Capture the cell that displays the provided text and extract its [x, y] central coordinate. 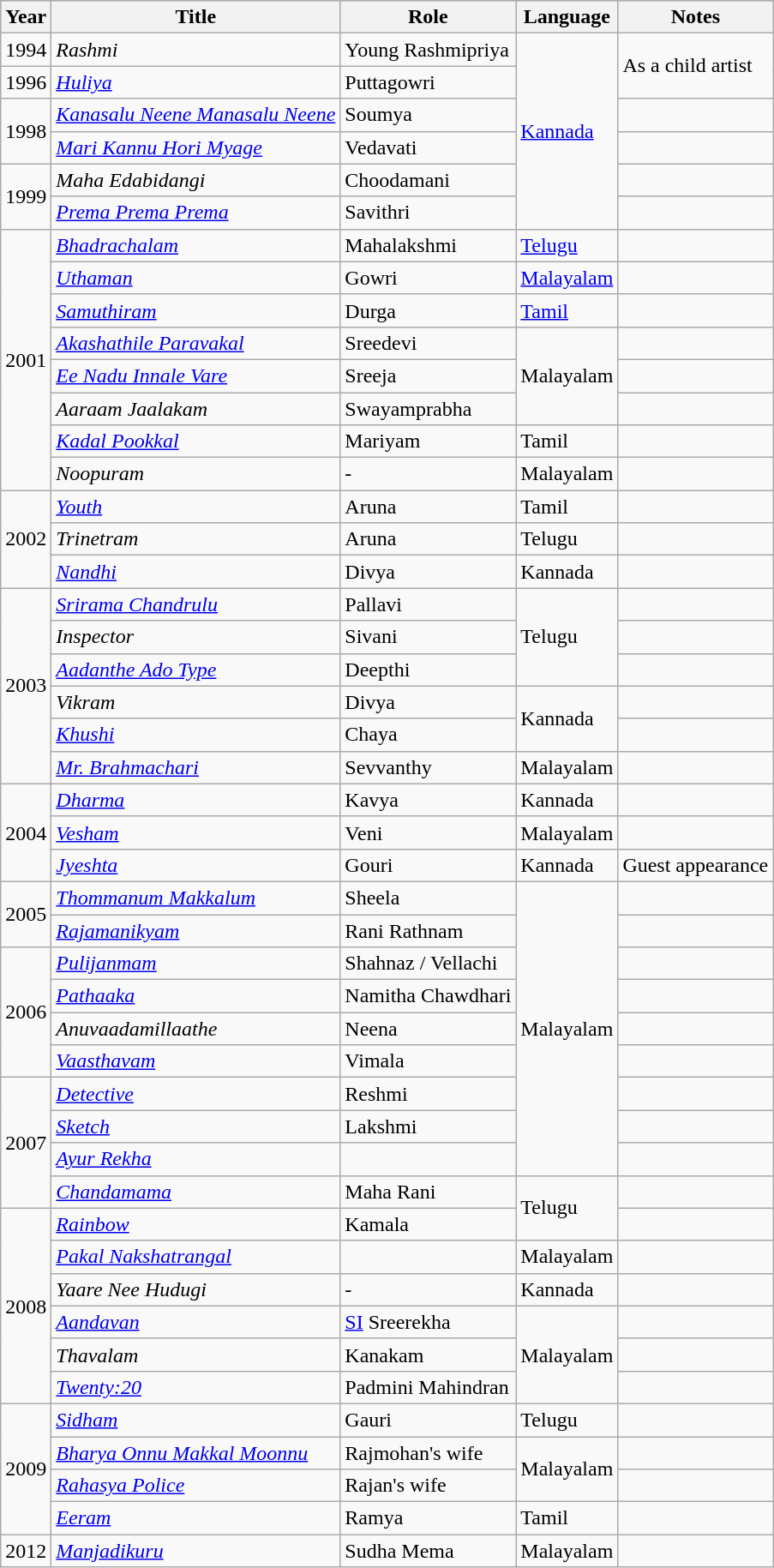
2009 [26, 1469]
Aadanthe Ado Type [195, 670]
Puttagowri [429, 82]
Dharma [195, 800]
Eeram [195, 1518]
2002 [26, 539]
Twenty:20 [195, 1387]
1999 [26, 196]
Soumya [429, 115]
Anuvaadamillaathe [195, 1029]
Manjadikuru [195, 1551]
Year [26, 17]
Mari Kannu Hori Myage [195, 147]
Vikram [195, 702]
Choodamani [429, 180]
Rahasya Police [195, 1486]
Maha Rani [429, 1192]
Aandavan [195, 1322]
Rajan's wife [429, 1486]
Chandamama [195, 1192]
2001 [26, 359]
Jyeshta [195, 865]
Akashathile Paravakal [195, 343]
Swayamprabha [429, 409]
Kamala [429, 1224]
Nandhi [195, 572]
Reshmi [429, 1094]
Pulijanmam [195, 964]
Deepthi [429, 670]
Pakal Nakshatrangal [195, 1257]
Pallavi [429, 604]
Prema Prema Prema [195, 213]
2004 [26, 832]
Detective [195, 1094]
2012 [26, 1551]
1998 [26, 131]
Shahnaz / Vellachi [429, 964]
Inspector [195, 637]
Bharya Onnu Makkal Moonnu [195, 1453]
Notes [696, 17]
Lakshmi [429, 1126]
Gowri [429, 278]
1994 [26, 50]
Thavalam [195, 1355]
Sivani [429, 637]
Chaya [429, 735]
2006 [26, 1012]
Sreedevi [429, 343]
Samuthiram [195, 310]
Vesham [195, 832]
Vaasthavam [195, 1061]
Sidham [195, 1420]
Kanasalu Neene Manasalu Neene [195, 115]
1996 [26, 82]
Srirama Chandrulu [195, 604]
Kadal Pookkal [195, 442]
Rashmi [195, 50]
SI Sreerekha [429, 1322]
Savithri [429, 213]
Mariyam [429, 442]
Sudha Mema [429, 1551]
Sheela [429, 898]
Noopuram [195, 474]
2008 [26, 1306]
Huliya [195, 82]
Rani Rathnam [429, 930]
Title [195, 17]
Young Rashmipriya [429, 50]
Sketch [195, 1126]
Gouri [429, 865]
Language [567, 17]
Gauri [429, 1420]
Uthaman [195, 278]
Veni [429, 832]
Mahalakshmi [429, 245]
Neena [429, 1029]
2005 [26, 914]
Thommanum Makkalum [195, 898]
Padmini Mahindran [429, 1387]
Pathaaka [195, 996]
Guest appearance [696, 865]
Maha Edabidangi [195, 180]
Aaraam Jaalakam [195, 409]
2003 [26, 686]
Vedavati [429, 147]
Durga [429, 310]
Rainbow [195, 1224]
Mr. Brahmachari [195, 767]
Ee Nadu Innale Vare [195, 375]
Khushi [195, 735]
2007 [26, 1143]
Sreeja [429, 375]
Kanakam [429, 1355]
Bhadrachalam [195, 245]
Vimala [429, 1061]
Yaare Nee Hudugi [195, 1289]
Rajamanikyam [195, 930]
Role [429, 17]
Youth [195, 507]
Rajmohan's wife [429, 1453]
Trinetram [195, 539]
Ayur Rekha [195, 1159]
Ramya [429, 1518]
As a child artist [696, 66]
Sevvanthy [429, 767]
Kavya [429, 800]
Namitha Chawdhari [429, 996]
